Extract the [x, y] coordinate from the center of the cell holding the provided text.  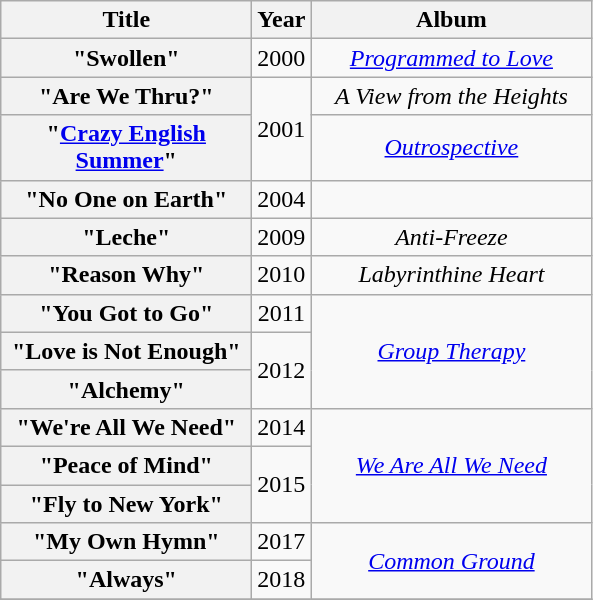
Album [452, 20]
"Are We Thru?" [126, 96]
"Love is Not Enough" [126, 351]
Year [282, 20]
"You Got to Go" [126, 313]
"Fly to New York" [126, 503]
"Leche" [126, 237]
Anti-Freeze [452, 237]
2014 [282, 427]
2010 [282, 275]
"Peace of Mind" [126, 465]
We Are All We Need [452, 465]
Common Ground [452, 561]
2009 [282, 237]
Outrospective [452, 148]
"Crazy English Summer" [126, 148]
Programmed to Love [452, 58]
2000 [282, 58]
A View from the Heights [452, 96]
"We're All We Need" [126, 427]
Labyrinthine Heart [452, 275]
2012 [282, 370]
2018 [282, 580]
"Swollen" [126, 58]
"Alchemy" [126, 389]
2011 [282, 313]
"Reason Why" [126, 275]
2001 [282, 128]
2015 [282, 484]
"No One on Earth" [126, 199]
2004 [282, 199]
Group Therapy [452, 351]
"My Own Hymn" [126, 542]
"Always" [126, 580]
2017 [282, 542]
Title [126, 20]
